Capture the cell that displays the provided text and extract its (X, Y) central coordinate. 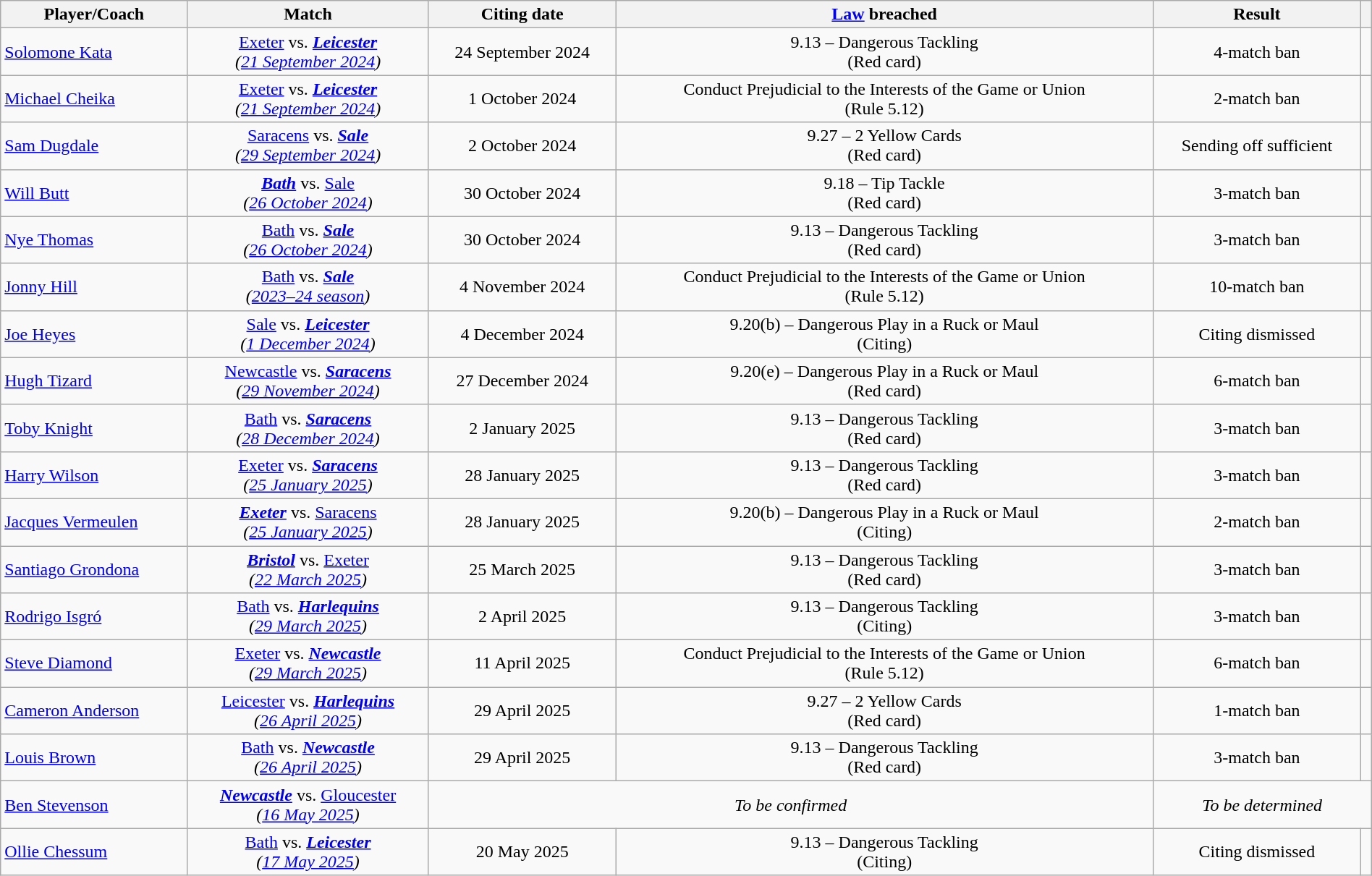
To be confirmed (790, 804)
Sam Dugdale (94, 146)
Ben Stevenson (94, 804)
27 December 2024 (522, 380)
25 March 2025 (522, 569)
4 December 2024 (522, 334)
Bath vs. Sale(2023–24 season) (308, 286)
Sale vs. Leicester(1 December 2024) (308, 334)
11 April 2025 (522, 664)
Player/Coach (94, 14)
Rodrigo Isgró (94, 616)
Bath vs. Saracens(28 December 2024) (308, 428)
Newcastle vs. Gloucester(16 May 2025) (308, 804)
Exeter vs. Newcastle(29 March 2025) (308, 664)
Harry Wilson (94, 475)
Bath vs. Newcastle(26 April 2025) (308, 758)
Sending off sufficient (1257, 146)
2 October 2024 (522, 146)
Toby Knight (94, 428)
20 May 2025 (522, 852)
Louis Brown (94, 758)
To be determined (1262, 804)
Bath vs. Harlequins(29 March 2025) (308, 616)
24 September 2024 (522, 52)
Ollie Chessum (94, 852)
9.18 – Tip Tackle(Red card) (884, 192)
Will Butt (94, 192)
Law breached (884, 14)
2 April 2025 (522, 616)
1 October 2024 (522, 98)
Jonny Hill (94, 286)
4 November 2024 (522, 286)
Bristol vs. Exeter(22 March 2025) (308, 569)
Solomone Kata (94, 52)
Match (308, 14)
Steve Diamond (94, 664)
Newcastle vs. Saracens(29 November 2024) (308, 380)
Saracens vs. Sale(29 September 2024) (308, 146)
2 January 2025 (522, 428)
Leicester vs. Harlequins(26 April 2025) (308, 710)
Joe Heyes (94, 334)
Jacques Vermeulen (94, 522)
Bath vs. Leicester(17 May 2025) (308, 852)
Cameron Anderson (94, 710)
1-match ban (1257, 710)
4-match ban (1257, 52)
9.20(e) – Dangerous Play in a Ruck or Maul(Red card) (884, 380)
Citing date (522, 14)
Hugh Tizard (94, 380)
10-match ban (1257, 286)
Michael Cheika (94, 98)
Santiago Grondona (94, 569)
Nye Thomas (94, 240)
Result (1257, 14)
